Find where the given text appears and provide that cell's center as (x, y) coordinate. 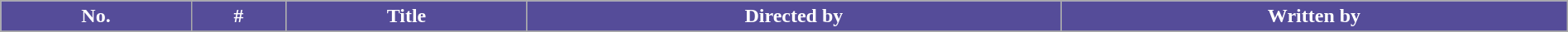
Written by (1315, 16)
Title (407, 16)
Directed by (794, 16)
No. (96, 16)
# (238, 16)
